Provide the [X, Y] coordinate of the cell's center where the given text is located.  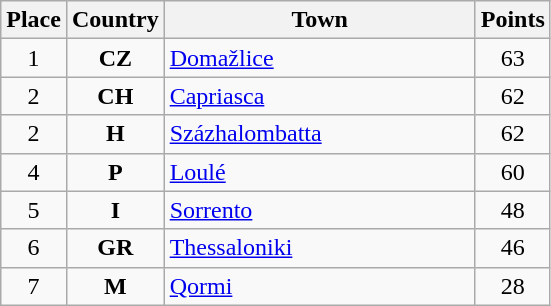
Százhalombatta [320, 134]
60 [512, 172]
Loulé [320, 172]
Country [115, 20]
Domažlice [320, 58]
H [115, 134]
CH [115, 96]
63 [512, 58]
46 [512, 248]
P [115, 172]
1 [34, 58]
GR [115, 248]
4 [34, 172]
Qormi [320, 286]
5 [34, 210]
CZ [115, 58]
Town [320, 20]
7 [34, 286]
I [115, 210]
M [115, 286]
28 [512, 286]
Place [34, 20]
Points [512, 20]
48 [512, 210]
Sorrento [320, 210]
Capriasca [320, 96]
Thessaloniki [320, 248]
6 [34, 248]
